Return the (x, y) coordinate for the center point of the cell that contains the specified text.  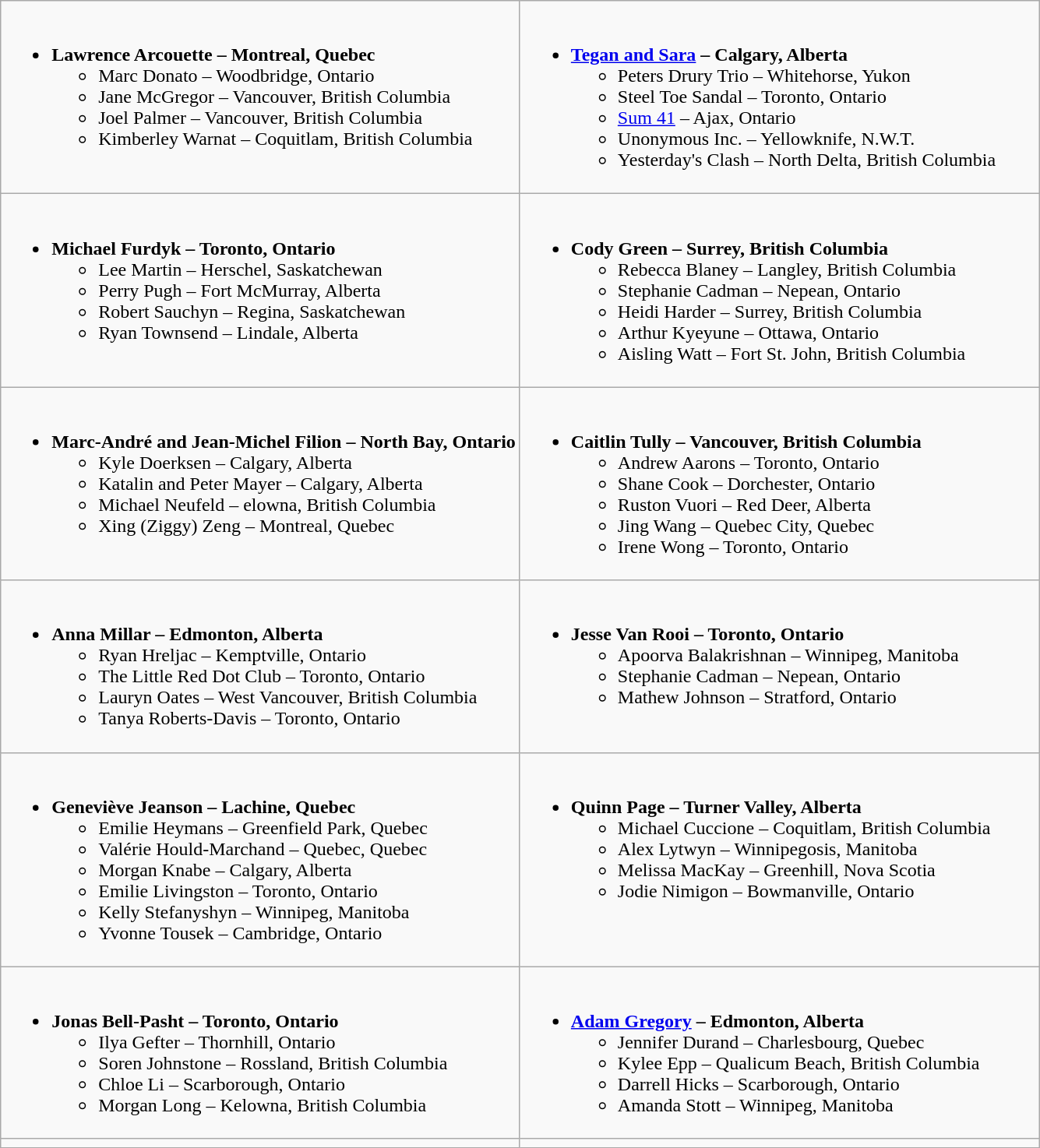
Jesse Van Rooi – Toronto, OntarioApoorva Balakrishnan – Winnipeg, ManitobaStephanie Cadman – Nepean, OntarioMathew Johnson – Stratford, Ontario (779, 667)
